Detect which cell encompasses the target text, then output its [x, y] center coordinate. 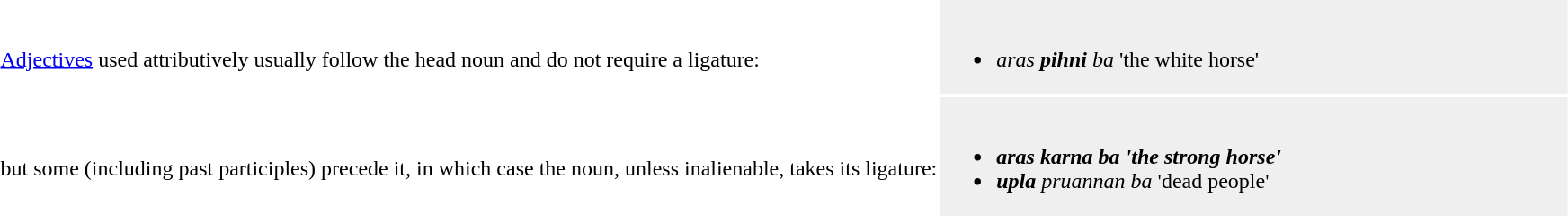
aras karna ba 'the strong horse'upla pruannan ba 'dead people' [1254, 157]
aras pihni ba 'the white horse' [1254, 47]
